Output the [x, y] coordinate of the center of the cell containing the given text.  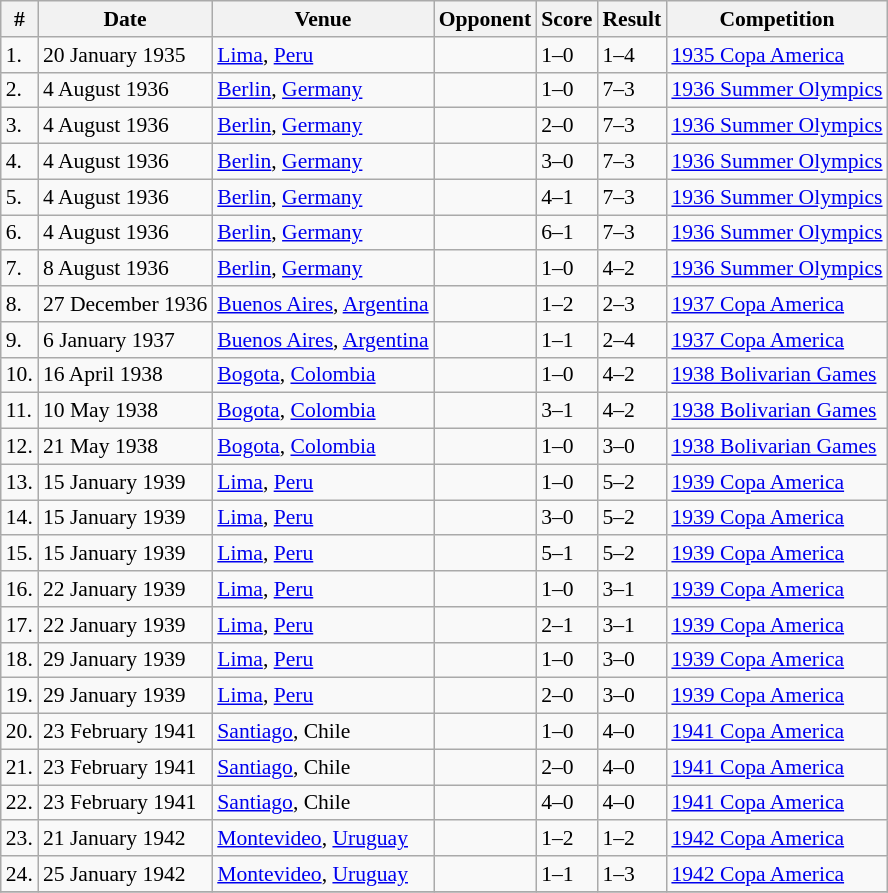
1–4 [632, 55]
17. [20, 625]
Result [632, 19]
11. [20, 411]
8 August 1936 [125, 269]
6. [20, 233]
18. [20, 660]
8. [20, 304]
27 December 1936 [125, 304]
Venue [322, 19]
23. [20, 839]
16 April 1938 [125, 375]
6 January 1937 [125, 340]
2–3 [632, 304]
Score [566, 19]
1935 Copa America [776, 55]
9. [20, 340]
25 January 1942 [125, 874]
10 May 1938 [125, 411]
5–1 [566, 554]
24. [20, 874]
# [20, 19]
21 January 1942 [125, 839]
12. [20, 447]
20. [20, 732]
3. [20, 126]
20 January 1935 [125, 55]
21 May 1938 [125, 447]
2–1 [566, 625]
1. [20, 55]
Competition [776, 19]
4–1 [566, 197]
14. [20, 518]
19. [20, 696]
22. [20, 803]
5. [20, 197]
2. [20, 90]
6–1 [566, 233]
Date [125, 19]
7. [20, 269]
2–4 [632, 340]
13. [20, 482]
10. [20, 375]
1–3 [632, 874]
16. [20, 589]
15. [20, 554]
21. [20, 767]
Opponent [486, 19]
4. [20, 162]
